Extract the (x, y) coordinate from the center of the cell holding the provided text.  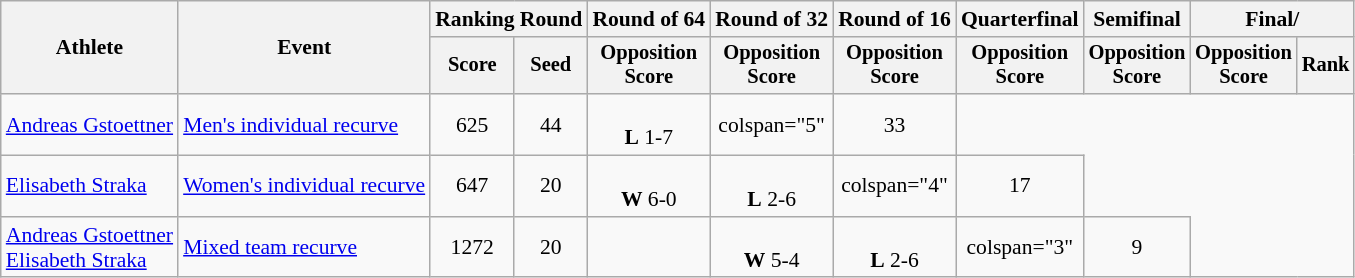
Men's individual recurve (304, 124)
W 5-4 (772, 248)
Seed (550, 66)
colspan="3" (1020, 248)
Andreas Gstoettner (90, 124)
44 (550, 124)
1272 (472, 248)
Final/ (1272, 19)
Women's individual recurve (304, 186)
Rank (1326, 66)
Semifinal (1138, 19)
9 (1138, 248)
17 (1020, 186)
Round of 64 (648, 19)
colspan="4" (894, 186)
Ranking Round (508, 19)
33 (894, 124)
Round of 32 (772, 19)
L 1-7 (648, 124)
Mixed team recurve (304, 248)
Score (472, 66)
Athlete (90, 48)
Quarterfinal (1020, 19)
Round of 16 (894, 19)
647 (472, 186)
colspan="5" (772, 124)
W 6-0 (648, 186)
625 (472, 124)
Event (304, 48)
Andreas GstoettnerElisabeth Straka (90, 248)
Elisabeth Straka (90, 186)
